Return the (x, y) coordinate for the center point of the cell that contains the specified text.  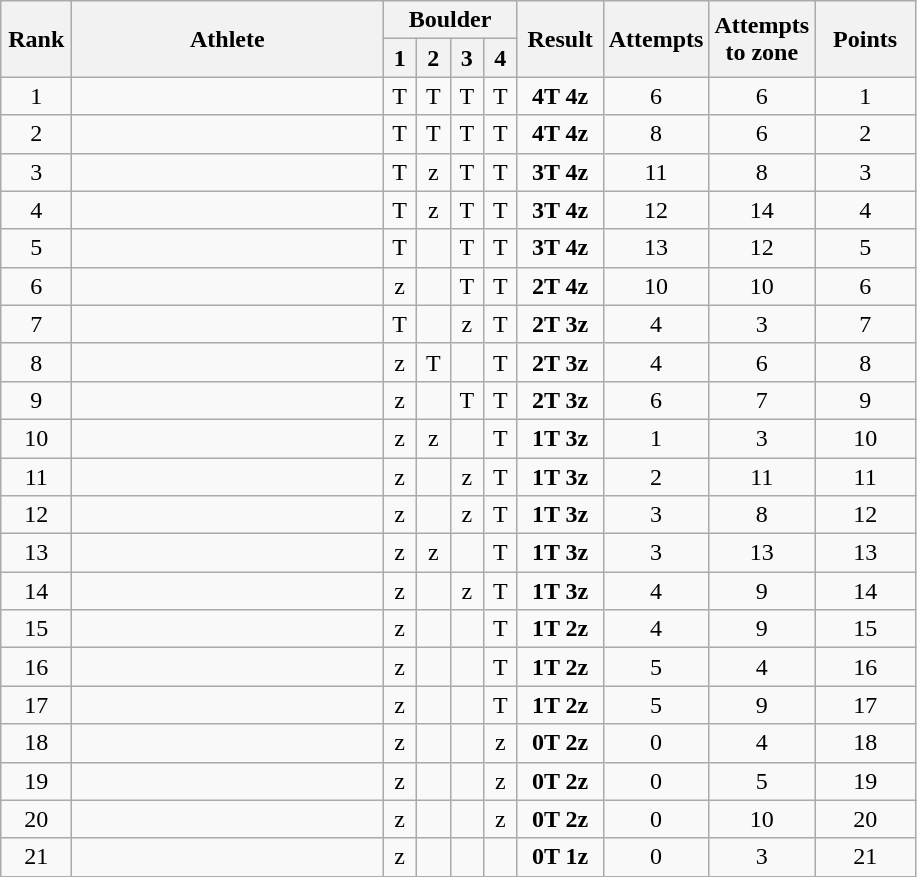
Rank (36, 39)
0T 1z (560, 857)
Attempts (656, 39)
2T 4z (560, 286)
Points (866, 39)
Boulder (450, 20)
Attempts to zone (762, 39)
Athlete (228, 39)
Result (560, 39)
